Search for the cell housing the specified text and yield its [x, y] center coordinate. 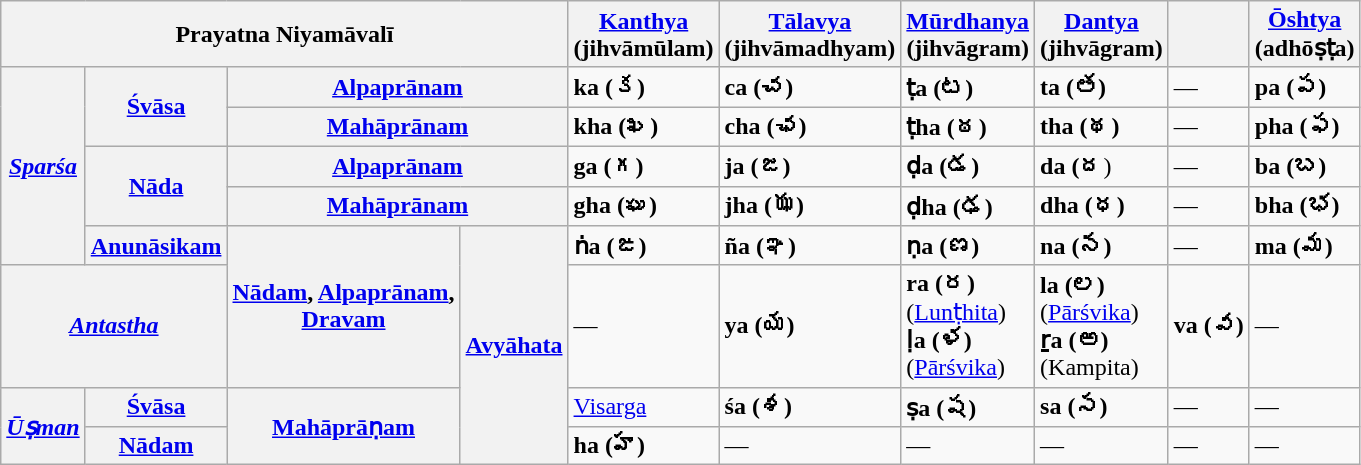
pha (ఫ) [1304, 127]
Avyāhata [514, 346]
bha (భ) [1304, 206]
ca (చ) [810, 87]
ṇa (ణ) [968, 246]
ṭha (ఠ) [968, 127]
sa (స) [1102, 407]
ma (మ) [1304, 246]
ḍa (డ) [968, 166]
dha (ధ) [1102, 206]
Ūṣman [43, 426]
kha (ఖ) [644, 127]
tha (థ) [1102, 127]
ña (ఞ) [810, 246]
Ōshtya(adhōṣṭa) [1304, 34]
ra (ర)(Lunṭhita)ḷa (ళ)(Pārśvika) [968, 326]
Nādam, Alpaprānam,Dravam [344, 307]
ga (గ) [644, 166]
śa (శ) [810, 407]
pa (ప) [1304, 87]
cha (ఛ) [810, 127]
Dantya (jihvāgram) [1102, 34]
ṅa (ఙ) [644, 246]
Kanthya (jihvāmūlam) [644, 34]
Nādam [156, 446]
ṣa (ష) [968, 407]
ja (జ) [810, 166]
Sparśa [43, 166]
ya (య) [810, 326]
ta (త) [1102, 87]
na (న) [1102, 246]
Antastha [114, 326]
da (ద) [1102, 166]
ba (బ) [1304, 166]
Tālavya (jihvāmadhyam) [810, 34]
la (ల)(Pārśvika)ṟa (ఱ)(Kampita) [1102, 326]
va (వ) [1208, 326]
ka (క) [644, 87]
Nāda [156, 186]
Mahāprāṇam [344, 426]
ḍha (ఢ) [968, 206]
gha (ఘ) [644, 206]
Prayatna Niyamāvalī [284, 34]
Anunāsikam [156, 246]
jha (ఝ) [810, 206]
Mūrdhanya (jihvāgram) [968, 34]
ṭa (ట) [968, 87]
Visarga [644, 407]
ha (హ) [644, 446]
